Find where the given text appears and provide that cell's center as [X, Y] coordinate. 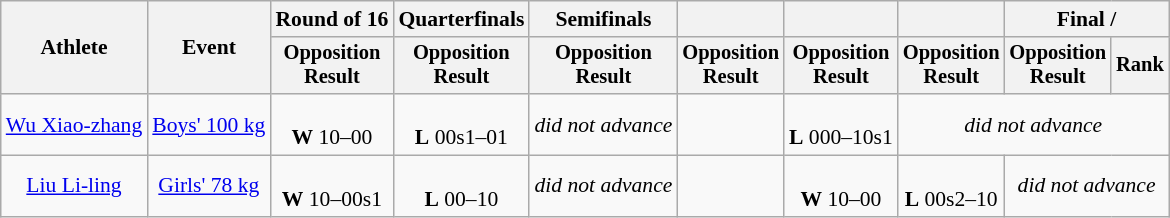
Rank [1140, 66]
Event [208, 48]
Boys' 100 kg [208, 124]
Final / [1086, 19]
L 000–10s1 [841, 124]
Wu Xiao-zhang [74, 124]
Liu Li-ling [74, 186]
W 10–00s1 [332, 186]
L 00–10 [461, 186]
Athlete [74, 48]
Round of 16 [332, 19]
Semifinals [603, 19]
L 00s2–10 [952, 186]
L 00s1–01 [461, 124]
Quarterfinals [461, 19]
Girls' 78 kg [208, 186]
